Identify which cell holds the provided text, then report its (X, Y) central coordinate. 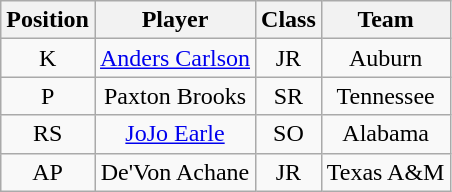
Alabama (386, 134)
JoJo Earle (174, 134)
SR (289, 96)
AP (48, 172)
De'Von Achane (174, 172)
Auburn (386, 58)
SO (289, 134)
K (48, 58)
Team (386, 20)
RS (48, 134)
Texas A&M (386, 172)
Paxton Brooks (174, 96)
P (48, 96)
Class (289, 20)
Position (48, 20)
Tennessee (386, 96)
Anders Carlson (174, 58)
Player (174, 20)
